Identify which cell holds the provided text, then report its (X, Y) central coordinate. 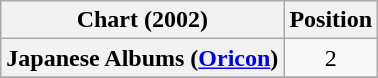
Japanese Albums (Oricon) (142, 58)
Chart (2002) (142, 20)
Position (331, 20)
2 (331, 58)
